Output the (X, Y) coordinate of the center of the cell containing the given text.  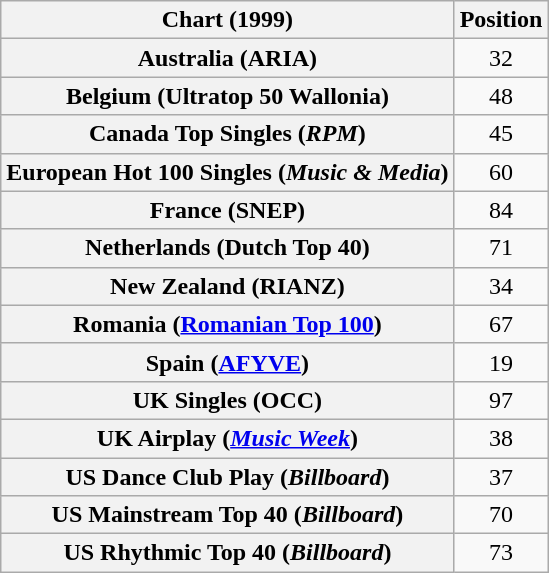
45 (501, 134)
US Mainstream Top 40 (Billboard) (228, 515)
37 (501, 477)
Spain (AFYVE) (228, 362)
97 (501, 400)
US Rhythmic Top 40 (Billboard) (228, 553)
European Hot 100 Singles (Music & Media) (228, 172)
71 (501, 248)
34 (501, 286)
New Zealand (RIANZ) (228, 286)
UK Singles (OCC) (228, 400)
Romania (Romanian Top 100) (228, 324)
Canada Top Singles (RPM) (228, 134)
Chart (1999) (228, 20)
Netherlands (Dutch Top 40) (228, 248)
Position (501, 20)
France (SNEP) (228, 210)
67 (501, 324)
UK Airplay (Music Week) (228, 438)
84 (501, 210)
Australia (ARIA) (228, 58)
US Dance Club Play (Billboard) (228, 477)
60 (501, 172)
48 (501, 96)
73 (501, 553)
38 (501, 438)
19 (501, 362)
70 (501, 515)
32 (501, 58)
Belgium (Ultratop 50 Wallonia) (228, 96)
